Find where the given text appears and provide that cell's center as [X, Y] coordinate. 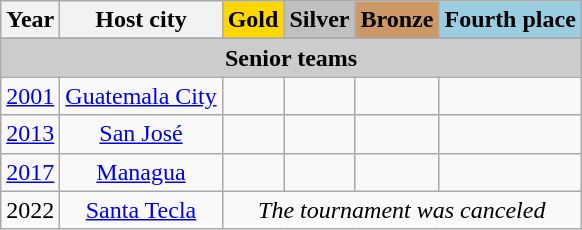
Bronze [397, 20]
Host city [141, 20]
Gold [253, 20]
2001 [30, 96]
Fourth place [510, 20]
Santa Tecla [141, 210]
Managua [141, 172]
Silver [320, 20]
2013 [30, 134]
The tournament was canceled [402, 210]
2017 [30, 172]
Guatemala City [141, 96]
2022 [30, 210]
San José [141, 134]
Year [30, 20]
Senior teams [292, 58]
